Output the (X, Y) coordinate of the center of the cell containing the given text.  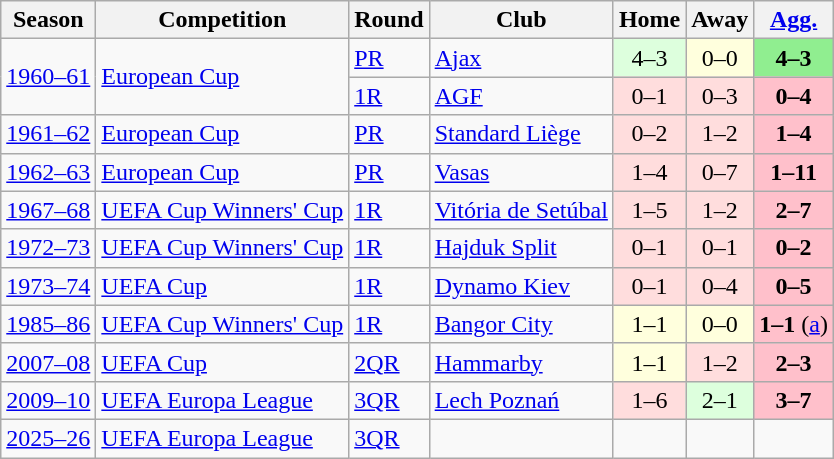
0–5 (794, 286)
1972–73 (48, 248)
Vasas (521, 172)
2–7 (794, 210)
1962–63 (48, 172)
Round (389, 20)
Bangor City (521, 324)
1967–68 (48, 210)
Season (48, 20)
Hajduk Split (521, 248)
Ajax (521, 58)
Away (720, 20)
2025–26 (48, 438)
Dynamo Kiev (521, 286)
2009–10 (48, 400)
2–1 (720, 400)
Club (521, 20)
1–1 (a) (794, 324)
Standard Liège (521, 134)
Hammarby (521, 362)
Competition (222, 20)
AGF (521, 96)
Agg. (794, 20)
1–6 (649, 400)
2QR (389, 362)
2007–08 (48, 362)
1961–62 (48, 134)
1–5 (649, 210)
Home (649, 20)
Vitória de Setúbal (521, 210)
1985–86 (48, 324)
3–7 (794, 400)
1973–74 (48, 286)
1960–61 (48, 77)
Lech Poznań (521, 400)
0–3 (720, 96)
1–11 (794, 172)
0–7 (720, 172)
2–3 (794, 362)
